For the text-containing cell, return its midpoint in (x, y) coordinate format. 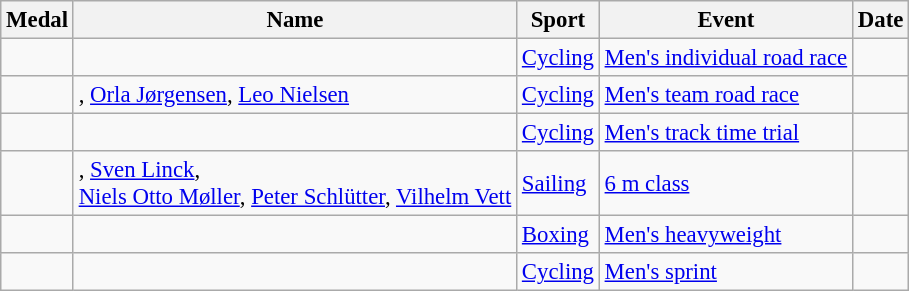
Event (726, 20)
Boxing (558, 235)
6 m class (726, 184)
Sailing (558, 184)
, Sven Linck,Niels Otto Møller, Peter Schlütter, Vilhelm Vett (294, 184)
Men's track time trial (726, 133)
, Orla Jørgensen, Leo Nielsen (294, 95)
Men's heavyweight (726, 235)
Medal (38, 20)
Date (880, 20)
Men's team road race (726, 95)
Men's individual road race (726, 58)
Name (294, 20)
Sport (558, 20)
